Return the [X, Y] coordinate for the center point of the cell that contains the specified text.  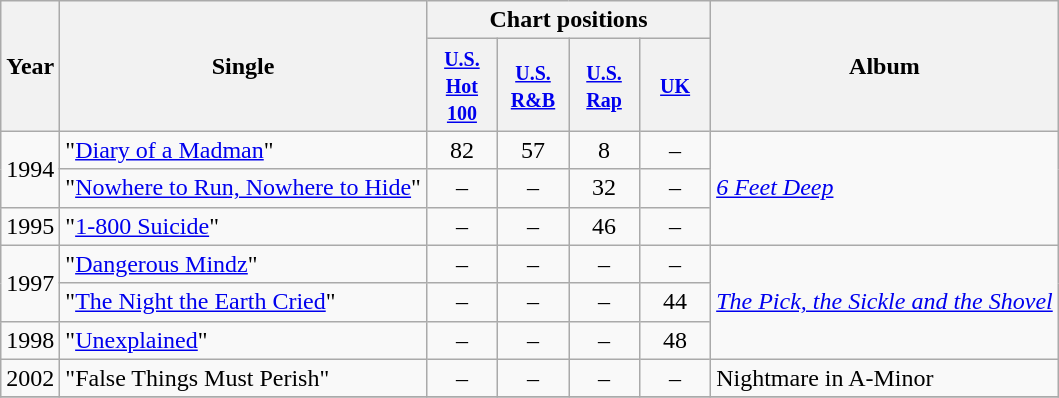
2002 [30, 378]
Single [244, 66]
1997 [30, 283]
The Pick, the Sickle and the Shovel [885, 302]
"1-800 Suicide" [244, 226]
"Unexplained" [244, 340]
Nightmare in A-Minor [885, 378]
1995 [30, 226]
1994 [30, 169]
6 Feet Deep [885, 188]
Chart positions [568, 20]
57 [532, 150]
82 [462, 150]
44 [676, 302]
"Diary of a Madman" [244, 150]
UK [676, 85]
48 [676, 340]
U.S. Hot 100 [462, 85]
1998 [30, 340]
"The Night the Earth Cried" [244, 302]
"Dangerous Mindz" [244, 264]
Year [30, 66]
U.S. Rap [604, 85]
U.S. R&B [532, 85]
46 [604, 226]
32 [604, 188]
"False Things Must Perish" [244, 378]
8 [604, 150]
Album [885, 66]
"Nowhere to Run, Nowhere to Hide" [244, 188]
